Pinpoint the cell where the given text exists, returning its (x, y) midpoint coordinate. 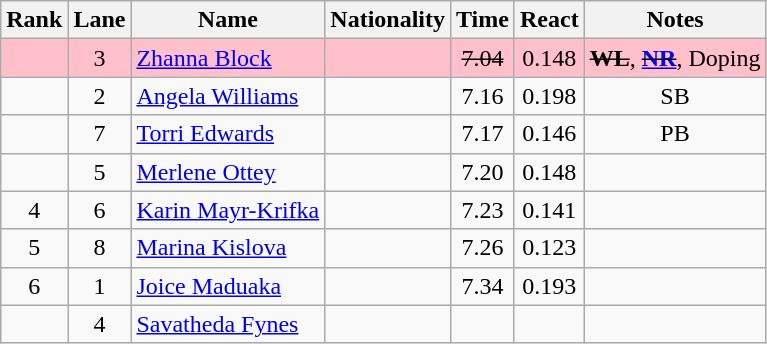
8 (100, 248)
0.193 (549, 286)
Merlene Ottey (228, 172)
Angela Williams (228, 96)
PB (675, 134)
0.146 (549, 134)
Lane (100, 20)
7.34 (483, 286)
Karin Mayr-Krifka (228, 210)
Zhanna Block (228, 58)
Joice Maduaka (228, 286)
0.123 (549, 248)
0.141 (549, 210)
Rank (34, 20)
Notes (675, 20)
7.20 (483, 172)
1 (100, 286)
0.198 (549, 96)
Savatheda Fynes (228, 324)
WL, NR, Doping (675, 58)
7.23 (483, 210)
7.26 (483, 248)
Torri Edwards (228, 134)
Time (483, 20)
Name (228, 20)
7.17 (483, 134)
2 (100, 96)
3 (100, 58)
Marina Kislova (228, 248)
7 (100, 134)
7.04 (483, 58)
7.16 (483, 96)
React (549, 20)
SB (675, 96)
Nationality (388, 20)
